Find where the given text appears and provide that cell's center as [x, y] coordinate. 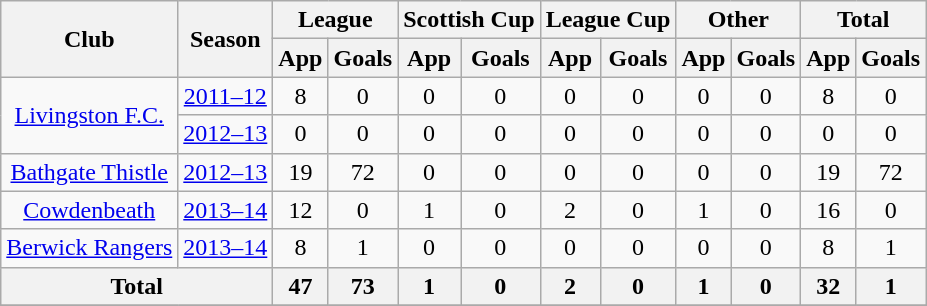
Season [226, 39]
16 [828, 210]
47 [300, 286]
Cowdenbeath [90, 210]
League Cup [608, 20]
73 [363, 286]
2011–12 [226, 96]
Berwick Rangers [90, 248]
Livingston F.C. [90, 115]
Other [738, 20]
Scottish Cup [469, 20]
League [336, 20]
32 [828, 286]
Club [90, 39]
Bathgate Thistle [90, 172]
12 [300, 210]
